Search for the cell housing the specified text and yield its (x, y) center coordinate. 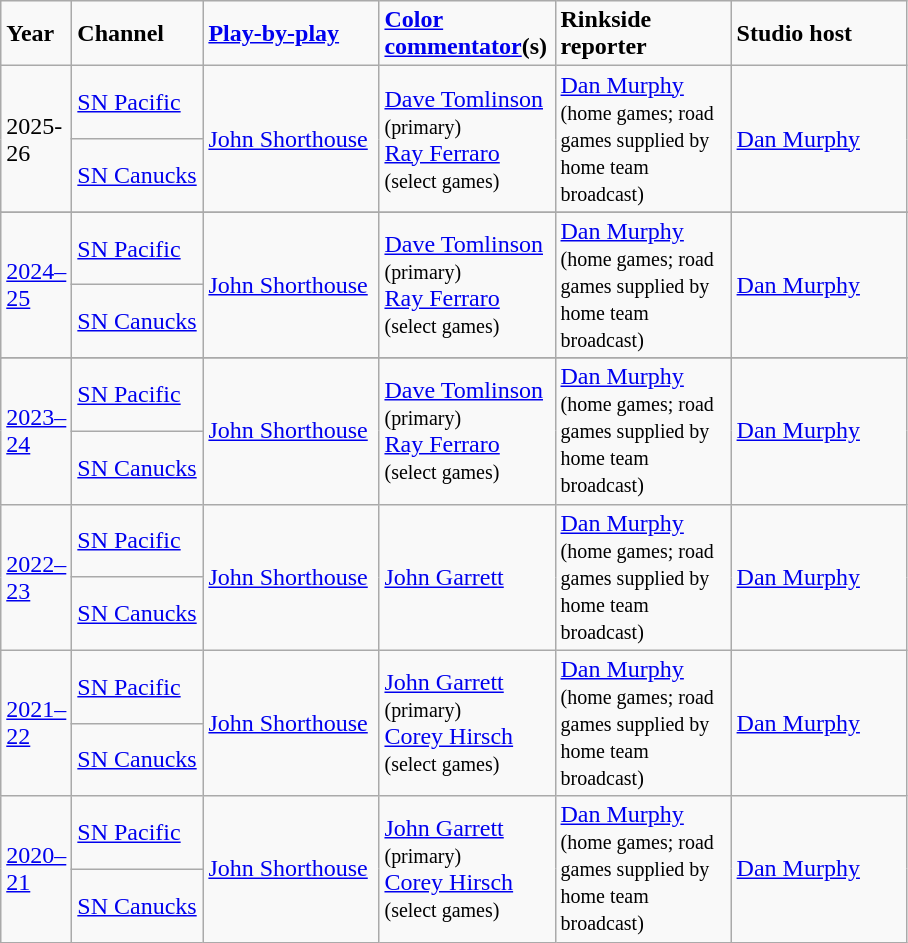
Channel (138, 34)
2021–22 (36, 723)
Year (36, 34)
Rinkside reporter (643, 34)
John Garrett (467, 577)
Studio host (819, 34)
2020–21 (36, 869)
2023–24 (36, 431)
2025-26 (36, 139)
Color commentator(s) (467, 34)
Play-by-play (291, 34)
2022–23 (36, 577)
2024–25 (36, 285)
